For the text-containing cell, return its midpoint in (x, y) coordinate format. 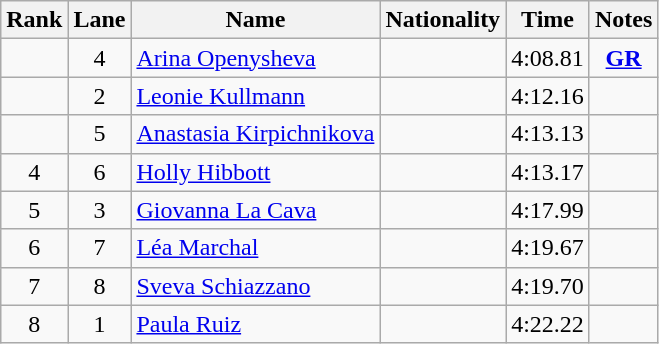
Nationality (443, 20)
Sveva Schiazzano (256, 286)
Paula Ruiz (256, 324)
Rank (34, 20)
Holly Hibbott (256, 172)
1 (100, 324)
GR (623, 58)
Anastasia Kirpichnikova (256, 134)
Lane (100, 20)
4:13.13 (548, 134)
4:13.17 (548, 172)
4:12.16 (548, 96)
4:17.99 (548, 210)
4:08.81 (548, 58)
Time (548, 20)
Notes (623, 20)
Arina Openysheva (256, 58)
Léa Marchal (256, 248)
4:19.70 (548, 286)
2 (100, 96)
3 (100, 210)
Leonie Kullmann (256, 96)
Giovanna La Cava (256, 210)
Name (256, 20)
4:19.67 (548, 248)
4:22.22 (548, 324)
